Determine the (X, Y) coordinate at the center of the cell enclosing the given text.  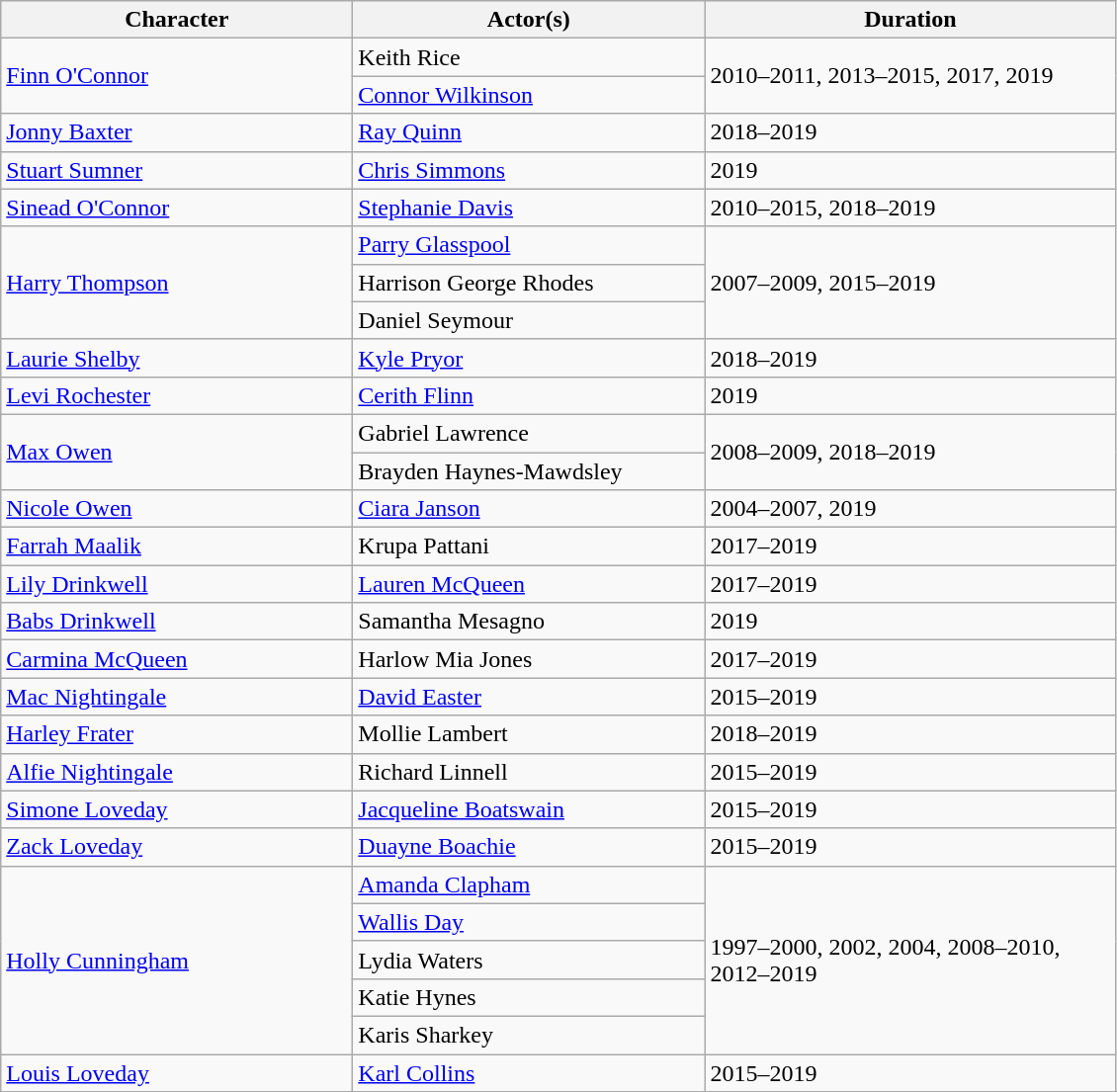
Ciara Janson (529, 509)
Simone Loveday (177, 809)
Carmina McQueen (177, 659)
Connor Wilkinson (529, 95)
Louis Loveday (177, 1072)
2004–2007, 2019 (910, 509)
Duration (910, 20)
Harrison George Rhodes (529, 283)
Harley Frater (177, 734)
Harry Thompson (177, 283)
Levi Rochester (177, 395)
Samantha Mesagno (529, 622)
2008–2009, 2018–2019 (910, 452)
Katie Hynes (529, 997)
Richard Linnell (529, 772)
Lily Drinkwell (177, 584)
Ray Quinn (529, 132)
Actor(s) (529, 20)
David Easter (529, 697)
Karis Sharkey (529, 1035)
Amanda Clapham (529, 884)
Jacqueline Boatswain (529, 809)
Chris Simmons (529, 170)
Holly Cunningham (177, 960)
2007–2009, 2015–2019 (910, 283)
Gabriel Lawrence (529, 433)
2010–2015, 2018–2019 (910, 208)
Sinead O'Connor (177, 208)
Max Owen (177, 452)
Keith Rice (529, 57)
Stephanie Davis (529, 208)
Babs Drinkwell (177, 622)
Mac Nightingale (177, 697)
Duayne Boachie (529, 847)
Lauren McQueen (529, 584)
Stuart Sumner (177, 170)
Parry Glasspool (529, 245)
Lydia Waters (529, 960)
Farrah Maalik (177, 546)
Zack Loveday (177, 847)
Character (177, 20)
Nicole Owen (177, 509)
2010–2011, 2013–2015, 2017, 2019 (910, 76)
Harlow Mia Jones (529, 659)
Laurie Shelby (177, 358)
Alfie Nightingale (177, 772)
Krupa Pattani (529, 546)
Daniel Seymour (529, 320)
Mollie Lambert (529, 734)
Kyle Pryor (529, 358)
Karl Collins (529, 1072)
Cerith Flinn (529, 395)
Wallis Day (529, 922)
Finn O'Connor (177, 76)
Jonny Baxter (177, 132)
1997–2000, 2002, 2004, 2008–2010, 2012–2019 (910, 960)
Brayden Haynes-Mawdsley (529, 471)
